Provide the (X, Y) coordinate of the cell's center where the given text is located.  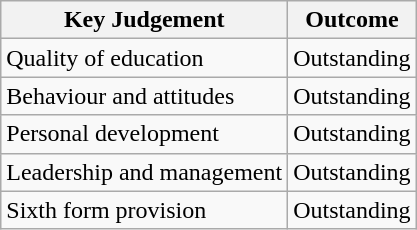
Key Judgement (144, 20)
Personal development (144, 134)
Leadership and management (144, 172)
Outcome (352, 20)
Behaviour and attitudes (144, 96)
Quality of education (144, 58)
Sixth form provision (144, 210)
